For the text-containing cell, return its midpoint in [x, y] coordinate format. 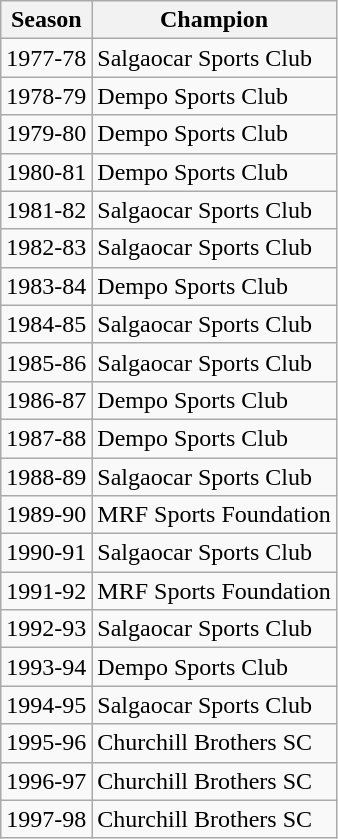
1991-92 [46, 591]
1993-94 [46, 667]
1994-95 [46, 705]
Season [46, 20]
1985-86 [46, 362]
1986-87 [46, 400]
1982-83 [46, 248]
1988-89 [46, 477]
1989-90 [46, 515]
1980-81 [46, 172]
1981-82 [46, 210]
1990-91 [46, 553]
1995-96 [46, 743]
1992-93 [46, 629]
1979-80 [46, 134]
1978-79 [46, 96]
1983-84 [46, 286]
1977-78 [46, 58]
1987-88 [46, 438]
1984-85 [46, 324]
1997-98 [46, 819]
1996-97 [46, 781]
Champion [214, 20]
